Find where the given text appears and provide that cell's center as [x, y] coordinate. 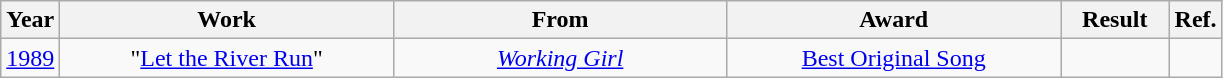
From [560, 20]
Working Girl [560, 58]
Award [894, 20]
Best Original Song [894, 58]
1989 [30, 58]
Work [227, 20]
Year [30, 20]
Ref. [1196, 20]
Result [1114, 20]
"Let the River Run" [227, 58]
